Locate the cell with the specified text and output its (X, Y) center coordinate. 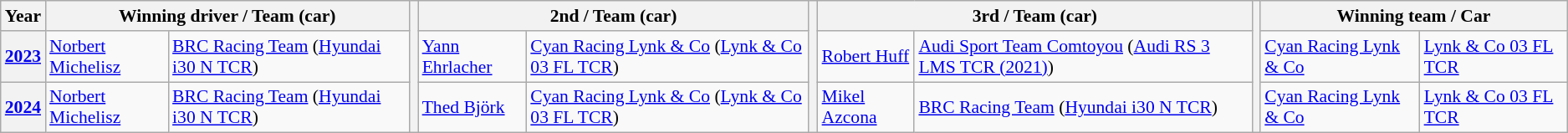
Year (23, 16)
Audi Sport Team Comtoyou (Audi RS 3 LMS TCR (2021)) (1083, 57)
Mikel Azcona (866, 107)
2nd / Team (car) (614, 16)
Winning driver / Team (car) (227, 16)
2023 (23, 57)
Robert Huff (866, 57)
Yann Ehrlacher (472, 57)
Winning team / Car (1413, 16)
2024 (23, 107)
Thed Björk (472, 107)
3rd / Team (car) (1035, 16)
